From the cell containing the given text, extract its center point as [x, y] coordinate. 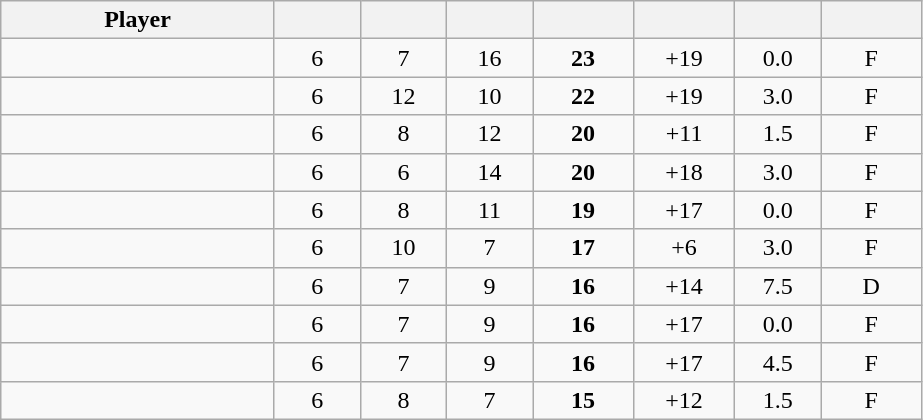
19 [582, 210]
23 [582, 58]
+12 [684, 400]
+18 [684, 172]
22 [582, 96]
15 [582, 400]
11 [489, 210]
+6 [684, 248]
7.5 [778, 286]
14 [489, 172]
Player [138, 20]
17 [582, 248]
+14 [684, 286]
+11 [684, 134]
D [872, 286]
4.5 [778, 362]
